Extract the (X, Y) coordinate from the center of the cell holding the provided text.  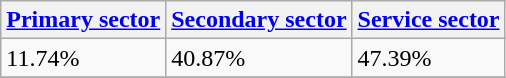
Primary sector (84, 20)
Secondary sector (259, 20)
Service sector (428, 20)
40.87% (259, 58)
47.39% (428, 58)
11.74% (84, 58)
